Search for the cell housing the specified text and yield its (X, Y) center coordinate. 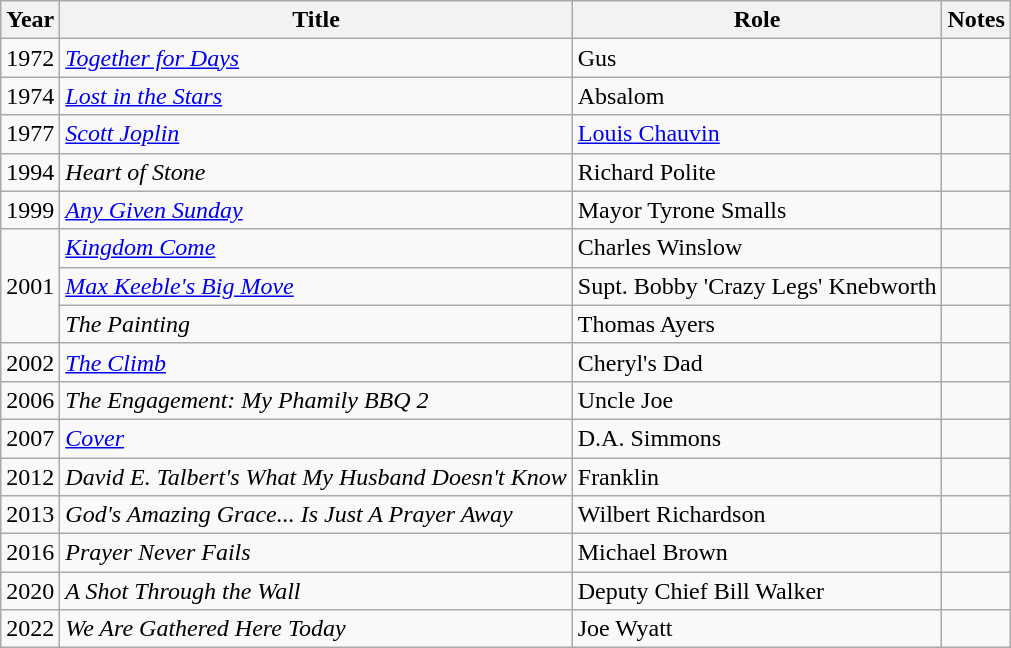
2001 (30, 286)
Thomas Ayers (757, 324)
2022 (30, 629)
Franklin (757, 477)
Prayer Never Fails (316, 553)
Louis Chauvin (757, 134)
Cover (316, 438)
2002 (30, 362)
Title (316, 20)
Max Keeble's Big Move (316, 286)
Notes (976, 20)
1974 (30, 96)
Deputy Chief Bill Walker (757, 591)
Role (757, 20)
Year (30, 20)
2012 (30, 477)
Gus (757, 58)
2016 (30, 553)
Wilbert Richardson (757, 515)
1994 (30, 172)
2006 (30, 400)
Cheryl's Dad (757, 362)
1977 (30, 134)
2020 (30, 591)
Scott Joplin (316, 134)
Heart of Stone (316, 172)
Supt. Bobby 'Crazy Legs' Knebworth (757, 286)
We Are Gathered Here Today (316, 629)
Michael Brown (757, 553)
2007 (30, 438)
2013 (30, 515)
A Shot Through the Wall (316, 591)
Together for Days (316, 58)
Lost in the Stars (316, 96)
Any Given Sunday (316, 210)
The Climb (316, 362)
Mayor Tyrone Smalls (757, 210)
Uncle Joe (757, 400)
God's Amazing Grace... Is Just A Prayer Away (316, 515)
D.A. Simmons (757, 438)
1999 (30, 210)
Richard Polite (757, 172)
Kingdom Come (316, 248)
David E. Talbert's What My Husband Doesn't Know (316, 477)
The Engagement: My Phamily BBQ 2 (316, 400)
Charles Winslow (757, 248)
The Painting (316, 324)
Absalom (757, 96)
Joe Wyatt (757, 629)
1972 (30, 58)
